Find where the given text appears and provide that cell's center as (x, y) coordinate. 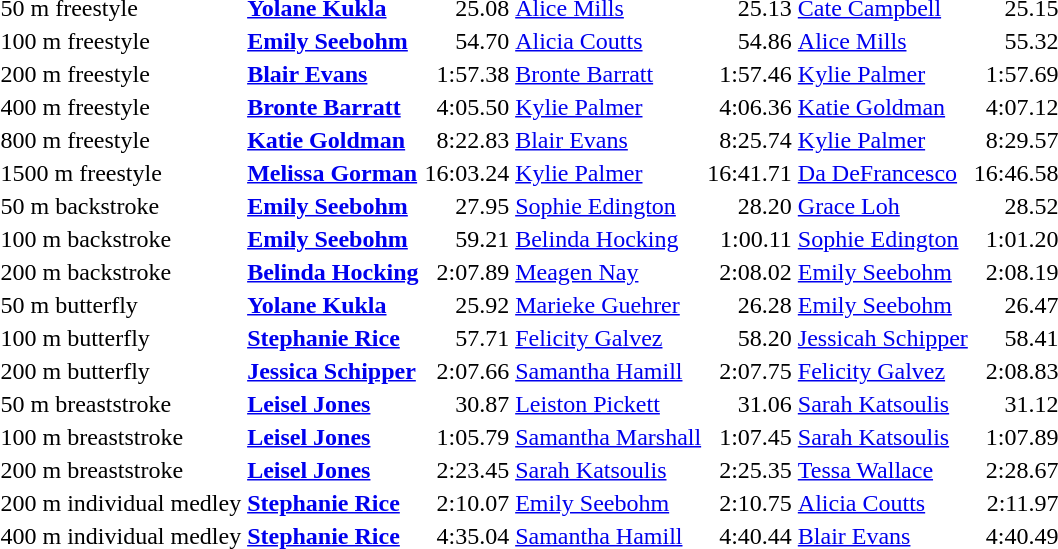
2:07.89 (467, 272)
1:07.45 (750, 437)
2:08.02 (750, 272)
Da DeFrancesco (882, 173)
Samantha Hamill (608, 371)
25.92 (467, 305)
31.06 (750, 404)
Grace Loh (882, 206)
8:22.83 (467, 140)
1:05.79 (467, 437)
2:07.66 (467, 371)
1:57.38 (467, 74)
Melissa Gorman (333, 173)
27.95 (467, 206)
57.71 (467, 338)
16:41.71 (750, 173)
Leiston Pickett (608, 404)
30.87 (467, 404)
4:06.36 (750, 107)
54.86 (750, 41)
2:07.75 (750, 371)
16:03.24 (467, 173)
2:23.45 (467, 470)
Yolane Kukla (333, 305)
1:00.11 (750, 239)
2:10.75 (750, 503)
2:10.07 (467, 503)
Alice Mills (882, 41)
1:57.46 (750, 74)
4:05.50 (467, 107)
Jessica Schipper (333, 371)
26.28 (750, 305)
58.20 (750, 338)
Meagen Nay (608, 272)
Jessicah Schipper (882, 338)
2:25.35 (750, 470)
8:25.74 (750, 140)
Tessa Wallace (882, 470)
59.21 (467, 239)
Marieke Guehrer (608, 305)
Samantha Marshall (608, 437)
54.70 (467, 41)
28.20 (750, 206)
